Capture the cell that displays the provided text and extract its (X, Y) central coordinate. 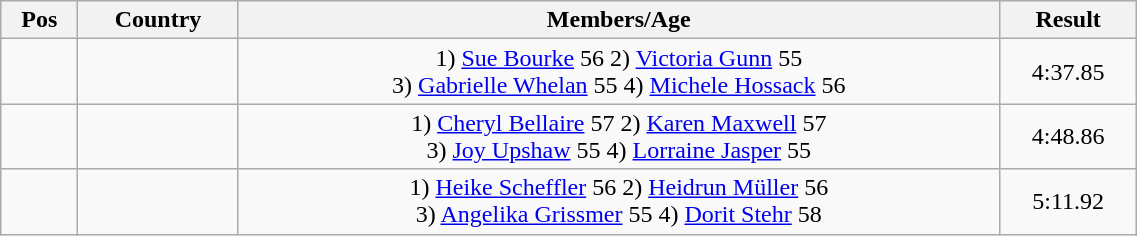
Result (1068, 20)
5:11.92 (1068, 202)
Country (158, 20)
Members/Age (618, 20)
4:37.85 (1068, 72)
1) Cheryl Bellaire 57 2) Karen Maxwell 573) Joy Upshaw 55 4) Lorraine Jasper 55 (618, 136)
1) Heike Scheffler 56 2) Heidrun Müller 563) Angelika Grissmer 55 4) Dorit Stehr 58 (618, 202)
1) Sue Bourke 56 2) Victoria Gunn 553) Gabrielle Whelan 55 4) Michele Hossack 56 (618, 72)
Pos (40, 20)
4:48.86 (1068, 136)
